Search for the cell housing the specified text and yield its [X, Y] center coordinate. 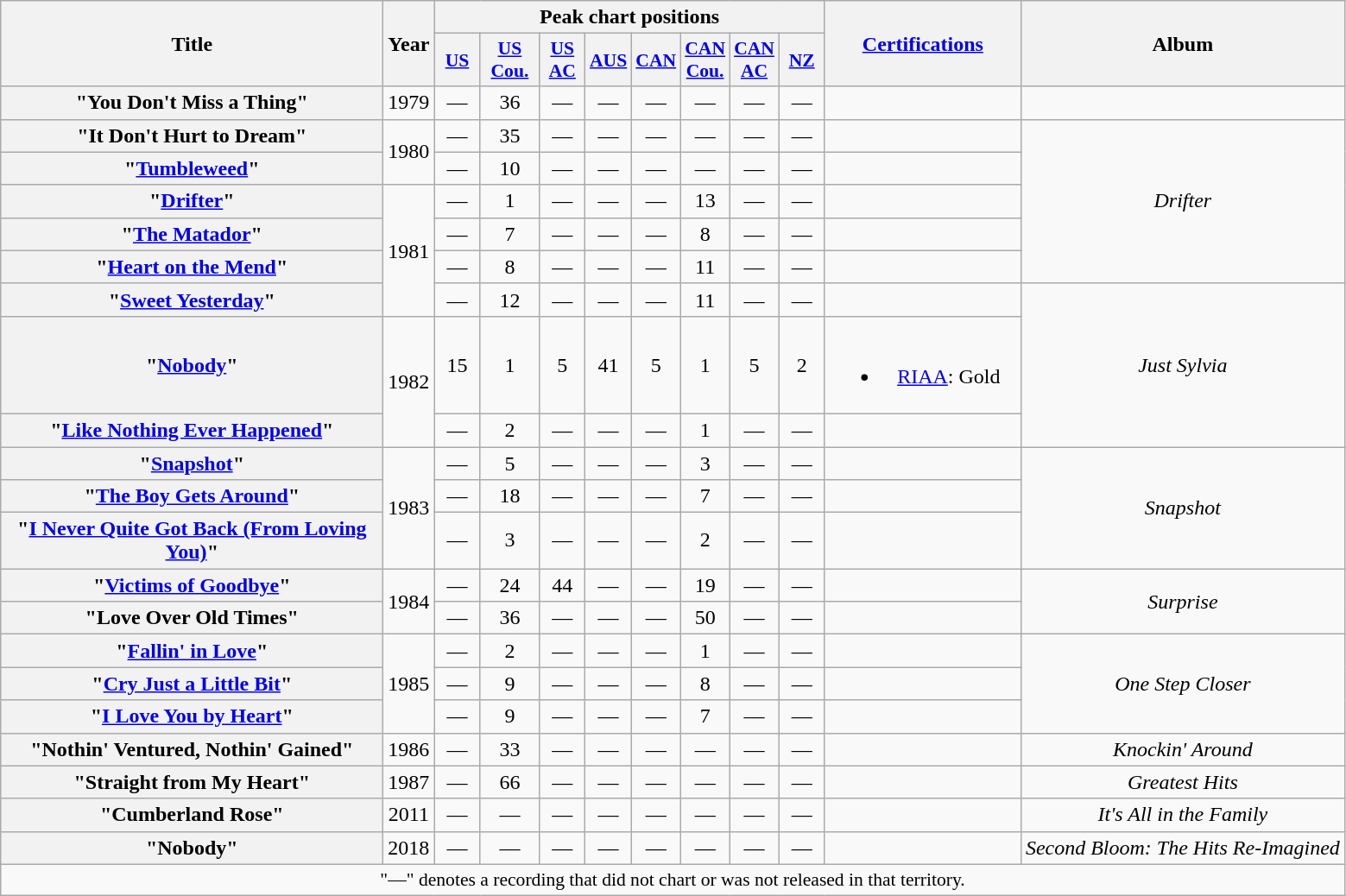
US [458, 60]
"Cumberland Rose" [192, 815]
10 [509, 168]
"Victims of Goodbye" [192, 585]
1985 [409, 684]
35 [509, 136]
RIAA: Gold [922, 364]
"I Never Quite Got Back (From Loving You)" [192, 540]
1986 [409, 749]
15 [458, 364]
"Sweet Yesterday" [192, 300]
USCou. [509, 60]
"Heart on the Mend" [192, 267]
1982 [409, 382]
"It Don't Hurt to Dream" [192, 136]
1979 [409, 103]
Snapshot [1183, 508]
Album [1183, 43]
USAC [563, 60]
It's All in the Family [1183, 815]
Greatest Hits [1183, 782]
"Love Over Old Times" [192, 618]
"Tumbleweed" [192, 168]
"The Matador" [192, 234]
1987 [409, 782]
"Drifter" [192, 201]
24 [509, 585]
18 [509, 496]
"You Don't Miss a Thing" [192, 103]
CAN [656, 60]
Drifter [1183, 201]
Surprise [1183, 602]
33 [509, 749]
"Snapshot" [192, 464]
Knockin' Around [1183, 749]
Second Bloom: The Hits Re-Imagined [1183, 848]
"Nothin' Ventured, Nothin' Gained" [192, 749]
44 [563, 585]
1981 [409, 250]
2018 [409, 848]
1984 [409, 602]
Certifications [922, 43]
12 [509, 300]
66 [509, 782]
41 [608, 364]
AUS [608, 60]
1983 [409, 508]
19 [705, 585]
13 [705, 201]
"The Boy Gets Around" [192, 496]
One Step Closer [1183, 684]
"Like Nothing Ever Happened" [192, 430]
"—" denotes a recording that did not chart or was not released in that territory. [673, 880]
CANAC [755, 60]
"Cry Just a Little Bit" [192, 684]
"I Love You by Heart" [192, 716]
Peak chart positions [629, 17]
Year [409, 43]
50 [705, 618]
"Fallin' in Love" [192, 651]
NZ [801, 60]
"Straight from My Heart" [192, 782]
Title [192, 43]
Just Sylvia [1183, 364]
2011 [409, 815]
1980 [409, 152]
CANCou. [705, 60]
